For the text-containing cell, return its midpoint in [x, y] coordinate format. 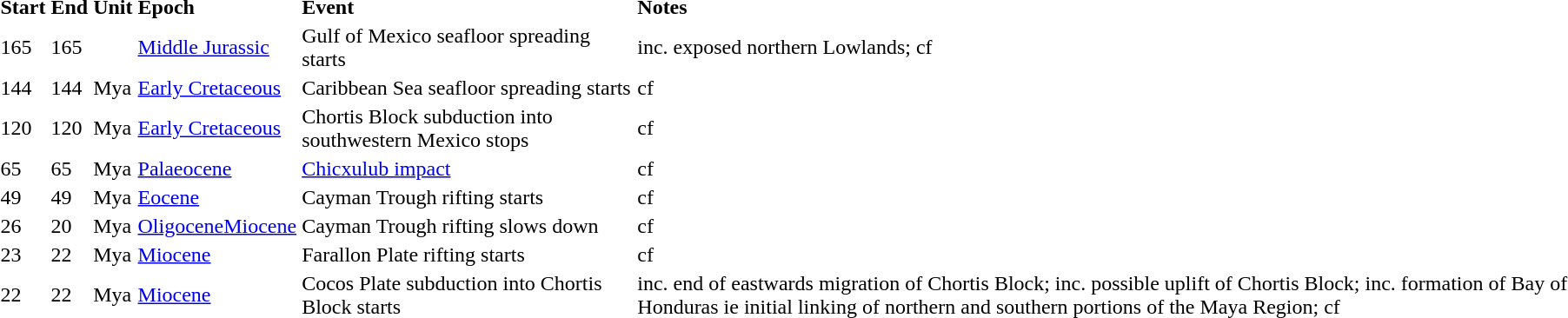
Farallon Plate rifting starts [468, 255]
65 [70, 169]
Palaeocene [217, 169]
20 [70, 226]
144 [70, 88]
49 [70, 197]
Caribbean Sea seafloor spreading starts [468, 88]
Chortis Block subduction into southwestern Mexico stops [468, 129]
Gulf of Mexico seafloor spreading starts [468, 47]
OligoceneMiocene [217, 226]
Miocene [217, 255]
22 [70, 255]
Eocene [217, 197]
Cayman Trough rifting starts [468, 197]
Chicxulub impact [468, 169]
Cayman Trough rifting slows down [468, 226]
Middle Jurassic [217, 47]
165 [70, 47]
120 [70, 129]
